From the cell containing the given text, extract its center point as [x, y] coordinate. 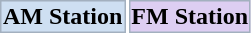
AM Station [62, 16]
FM Station [190, 16]
